Locate the cell with the specified text and output its (x, y) center coordinate. 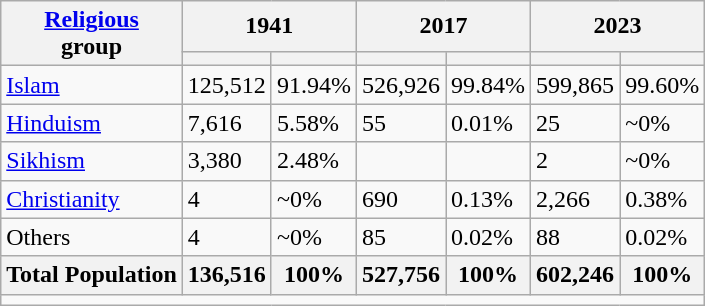
602,246 (576, 275)
0.38% (662, 199)
99.84% (488, 85)
Religiousgroup (92, 34)
690 (400, 199)
2.48% (314, 161)
599,865 (576, 85)
Hinduism (92, 123)
136,516 (226, 275)
85 (400, 237)
526,926 (400, 85)
125,512 (226, 85)
Total Population (92, 275)
2023 (618, 26)
Islam (92, 85)
2017 (443, 26)
1941 (269, 26)
527,756 (400, 275)
7,616 (226, 123)
25 (576, 123)
88 (576, 237)
0.13% (488, 199)
55 (400, 123)
Sikhism (92, 161)
2,266 (576, 199)
Christianity (92, 199)
3,380 (226, 161)
Others (92, 237)
0.01% (488, 123)
5.58% (314, 123)
91.94% (314, 85)
99.60% (662, 85)
2 (576, 161)
